Capture the cell that displays the provided text and extract its (x, y) central coordinate. 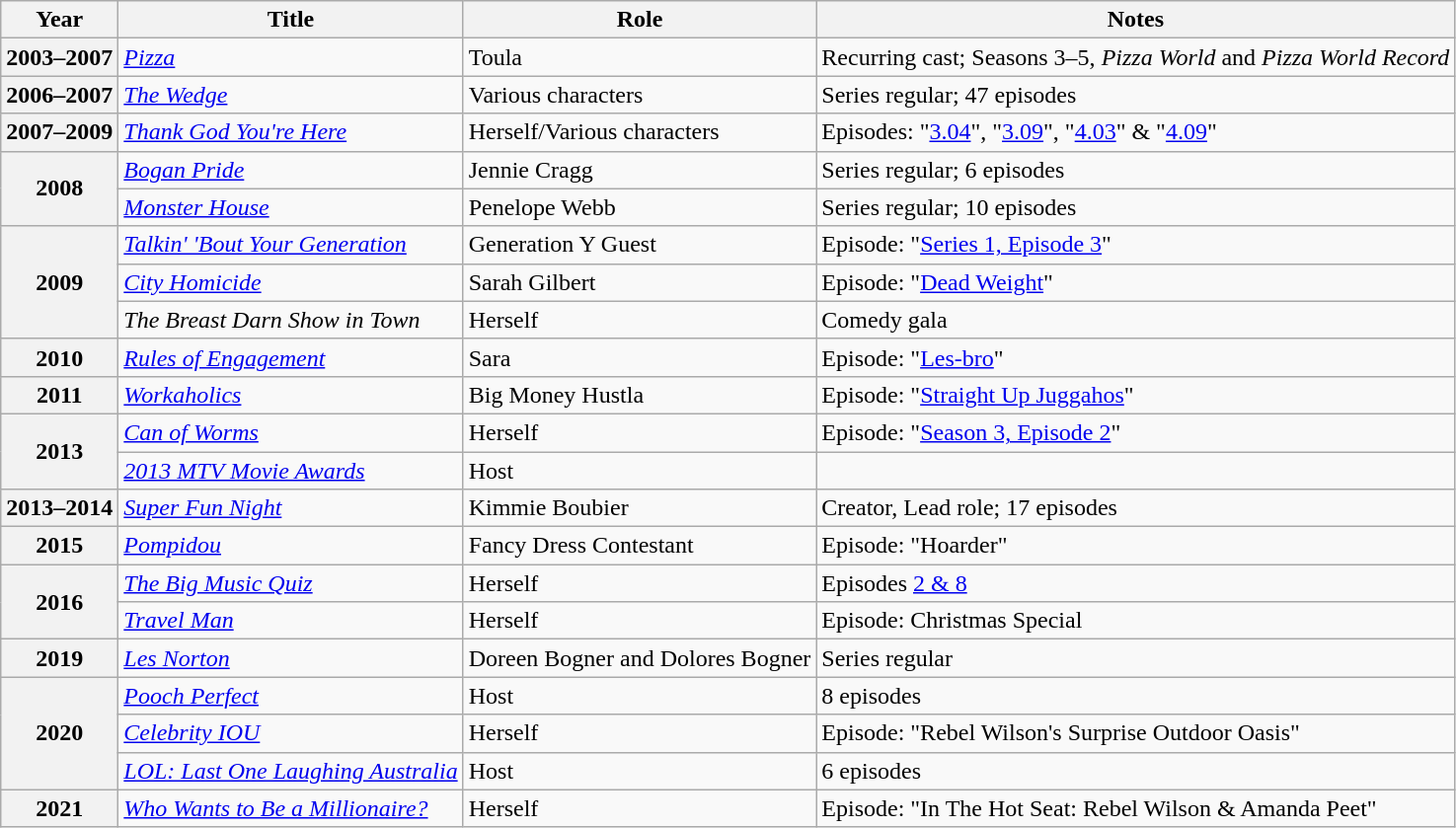
2020 (59, 733)
Episode: "Series 1, Episode 3" (1135, 245)
Episode: Christmas Special (1135, 621)
Comedy gala (1135, 320)
Episode: "In The Hot Seat: Rebel Wilson & Amanda Peet" (1135, 808)
Talkin' 'Bout Your Generation (290, 245)
2019 (59, 658)
Bogan Pride (290, 170)
Episode: "Rebel Wilson's Surprise Outdoor Oasis" (1135, 733)
2006–2007 (59, 95)
Kimmie Boubier (640, 508)
2007–2009 (59, 132)
Travel Man (290, 621)
Fancy Dress Contestant (640, 546)
Workaholics (290, 395)
Rules of Engagement (290, 357)
Who Wants to Be a Millionaire? (290, 808)
Pompidou (290, 546)
Sarah Gilbert (640, 282)
2013 MTV Movie Awards (290, 471)
Episode: "Les-bro" (1135, 357)
Episode: "Dead Weight" (1135, 282)
2011 (59, 395)
2009 (59, 282)
Generation Y Guest (640, 245)
Role (640, 20)
Monster House (290, 207)
The Wedge (290, 95)
The Breast Darn Show in Town (290, 320)
Les Norton (290, 658)
2008 (59, 188)
Can of Worms (290, 432)
Various characters (640, 95)
6 episodes (1135, 771)
Big Money Hustla (640, 395)
2021 (59, 808)
Pooch Perfect (290, 696)
Jennie Cragg (640, 170)
Thank God You're Here (290, 132)
Episode: "Straight Up Juggahos" (1135, 395)
Notes (1135, 20)
Super Fun Night (290, 508)
8 episodes (1135, 696)
LOL: Last One Laughing Australia (290, 771)
Pizza (290, 57)
Creator, Lead role; 17 episodes (1135, 508)
Episode: "Season 3, Episode 2" (1135, 432)
Herself/Various characters (640, 132)
The Big Music Quiz (290, 583)
Episodes 2 & 8 (1135, 583)
Series regular (1135, 658)
Toula (640, 57)
2003–2007 (59, 57)
Celebrity IOU (290, 733)
2015 (59, 546)
2016 (59, 602)
2013–2014 (59, 508)
Episode: "Hoarder" (1135, 546)
Series regular; 6 episodes (1135, 170)
Title (290, 20)
Year (59, 20)
Sara (640, 357)
2013 (59, 451)
City Homicide (290, 282)
Series regular; 10 episodes (1135, 207)
Doreen Bogner and Dolores Bogner (640, 658)
Recurring cast; Seasons 3–5, Pizza World and Pizza World Record (1135, 57)
2010 (59, 357)
Penelope Webb (640, 207)
Episodes: "3.04", "3.09", "4.03" & "4.09" (1135, 132)
Series regular; 47 episodes (1135, 95)
